Detect which cell encompasses the target text, then output its [X, Y] center coordinate. 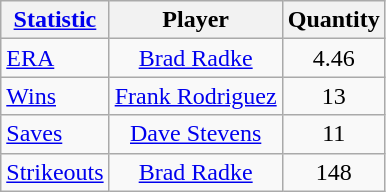
Saves [55, 134]
4.46 [334, 58]
11 [334, 134]
Statistic [55, 20]
Strikeouts [55, 172]
Dave Stevens [196, 134]
Player [196, 20]
ERA [55, 58]
148 [334, 172]
Quantity [334, 20]
Wins [55, 96]
Frank Rodriguez [196, 96]
13 [334, 96]
